Pinpoint the cell where the given text exists, returning its [X, Y] midpoint coordinate. 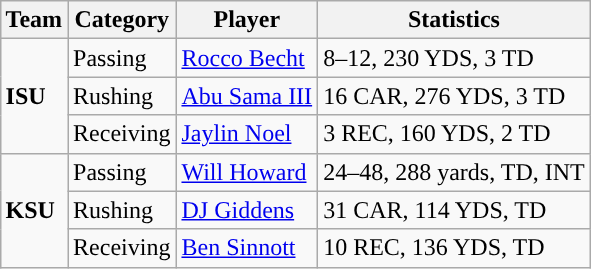
Player [247, 20]
Team [34, 20]
Ben Sinnott [247, 248]
Category [122, 20]
3 REC, 160 YDS, 2 TD [454, 134]
ISU [34, 96]
Will Howard [247, 172]
Statistics [454, 20]
DJ Giddens [247, 210]
Rocco Becht [247, 58]
KSU [34, 210]
10 REC, 136 YDS, TD [454, 248]
8–12, 230 YDS, 3 TD [454, 58]
Jaylin Noel [247, 134]
31 CAR, 114 YDS, TD [454, 210]
16 CAR, 276 YDS, 3 TD [454, 96]
24–48, 288 yards, TD, INT [454, 172]
Abu Sama III [247, 96]
